Return (x, y) of the center of cell containing provided text 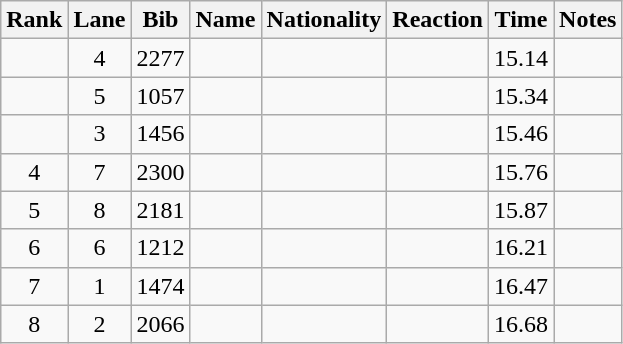
15.76 (520, 172)
1057 (160, 96)
Lane (100, 20)
Notes (588, 20)
2066 (160, 324)
3 (100, 134)
16.21 (520, 248)
Bib (160, 20)
2 (100, 324)
2277 (160, 58)
Name (226, 20)
Nationality (324, 20)
1456 (160, 134)
15.87 (520, 210)
2181 (160, 210)
1212 (160, 248)
1474 (160, 286)
15.34 (520, 96)
16.47 (520, 286)
Reaction (438, 20)
Rank (34, 20)
Time (520, 20)
16.68 (520, 324)
1 (100, 286)
15.14 (520, 58)
15.46 (520, 134)
2300 (160, 172)
